Search for the cell housing the specified text and yield its (X, Y) center coordinate. 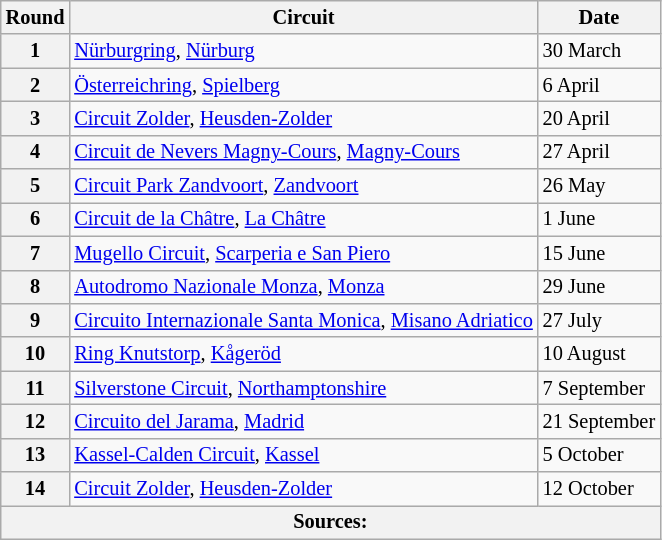
Round (36, 17)
Kassel-Calden Circuit, Kassel (303, 455)
Sources: (330, 522)
27 July (599, 320)
Silverstone Circuit, Northamptonshire (303, 388)
4 (36, 152)
5 (36, 186)
12 (36, 421)
21 September (599, 421)
7 September (599, 388)
7 (36, 253)
10 (36, 354)
15 June (599, 253)
1 June (599, 219)
Nürburgring, Nürburg (303, 51)
3 (36, 118)
10 August (599, 354)
20 April (599, 118)
2 (36, 85)
Circuito del Jarama, Madrid (303, 421)
Date (599, 17)
Circuito Internazionale Santa Monica, Misano Adriatico (303, 320)
Circuit de Nevers Magny-Cours, Magny-Cours (303, 152)
9 (36, 320)
1 (36, 51)
26 May (599, 186)
27 April (599, 152)
Circuit Park Zandvoort, Zandvoort (303, 186)
5 October (599, 455)
Ring Knutstorp, Kågeröd (303, 354)
8 (36, 287)
30 March (599, 51)
6 April (599, 85)
Mugello Circuit, Scarperia e San Piero (303, 253)
6 (36, 219)
Circuit (303, 17)
14 (36, 489)
12 October (599, 489)
11 (36, 388)
Circuit de la Châtre, La Châtre (303, 219)
Österreichring, Spielberg (303, 85)
Autodromo Nazionale Monza, Monza (303, 287)
29 June (599, 287)
13 (36, 455)
